Locate the cell with the specified text and output its (X, Y) center coordinate. 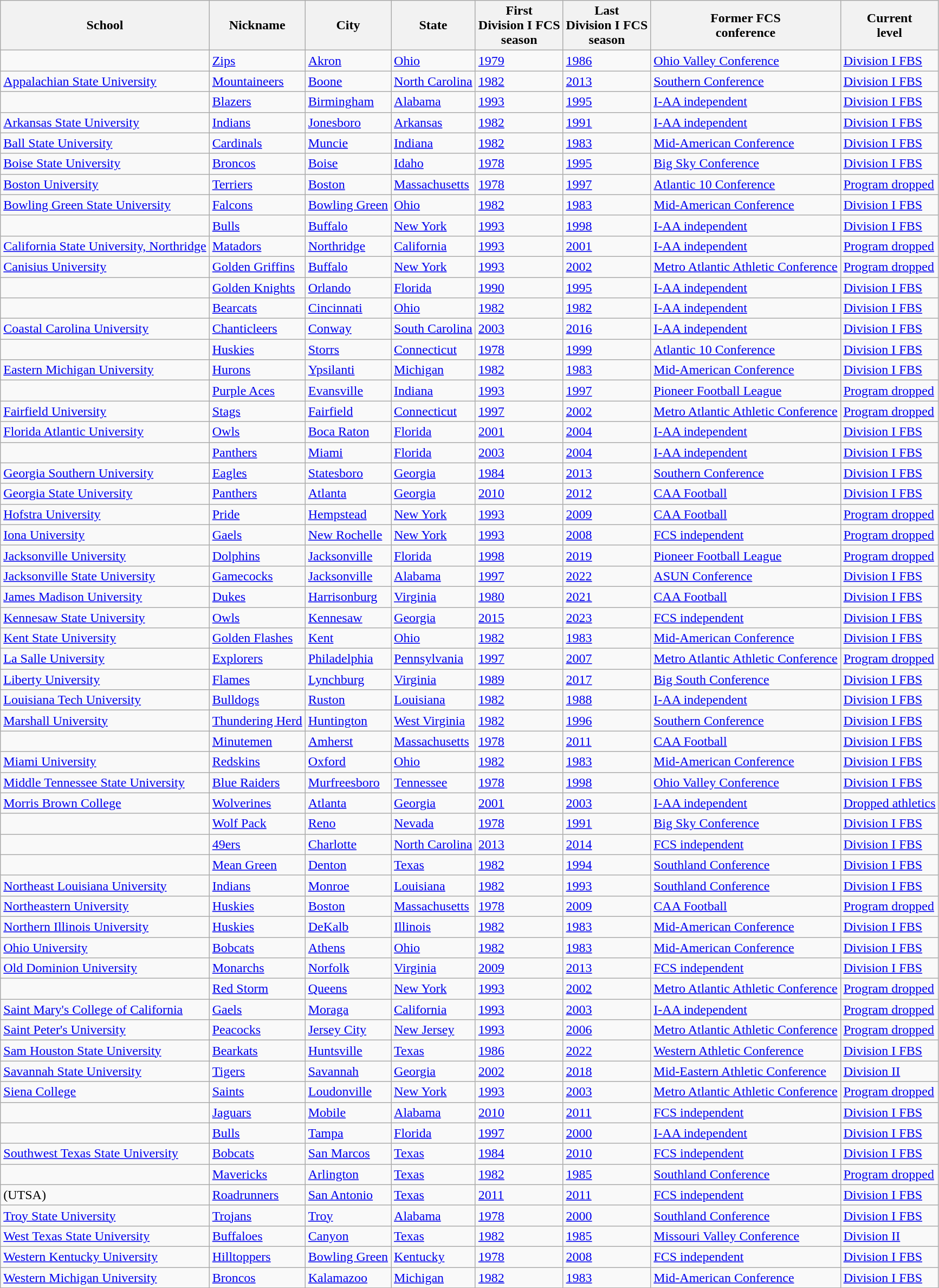
Bearkats (257, 1051)
Boston University (105, 184)
Mobile (348, 1112)
Kennesaw (348, 617)
Wolverines (257, 803)
State (433, 25)
California State University, Northridge (105, 246)
Western Kentucky University (105, 1257)
Golden Flashes (257, 638)
Golden Griffins (257, 267)
2018 (607, 1071)
FirstDivision I FCSseason (519, 25)
Murfreesboro (348, 782)
1990 (519, 288)
Canisius University (105, 267)
Louisiana Tech University (105, 700)
Thundering Herd (257, 721)
Athens (348, 948)
2019 (607, 555)
Arkansas (433, 122)
Currentlevel (890, 25)
Arlington (348, 1174)
Wolf Pack (257, 824)
Dolphins (257, 555)
Northern Illinois University (105, 927)
Chanticleers (257, 329)
Stags (257, 411)
Marshall University (105, 721)
1999 (607, 349)
Northeast Louisiana University (105, 885)
Boca Raton (348, 432)
Mid-Eastern Athletic Conference (746, 1071)
School (105, 25)
Sam Houston State University (105, 1051)
Hilltoppers (257, 1257)
Blazers (257, 102)
Amherst (348, 741)
Hurons (257, 370)
Former FCSconference (746, 25)
Jaguars (257, 1112)
Nickname (257, 25)
Explorers (257, 659)
Nevada (433, 824)
Orlando (348, 288)
Kalamazoo (348, 1277)
Golden Knights (257, 288)
Statesboro (348, 473)
Missouri Valley Conference (746, 1236)
Kentucky (433, 1257)
1988 (607, 700)
Blue Raiders (257, 782)
2007 (607, 659)
Siena College (105, 1092)
Gamecocks (257, 576)
Norfolk (348, 968)
Monarchs (257, 968)
San Antonio (348, 1195)
Pennsylvania (433, 659)
Buffaloes (257, 1236)
Mavericks (257, 1174)
Miami University (105, 762)
James Madison University (105, 597)
Boone (348, 81)
Trojans (257, 1215)
Florida Atlantic University (105, 432)
Jacksonville University (105, 555)
LastDivision I FCSseason (607, 25)
Akron (348, 61)
Illinois (433, 927)
Tennessee (433, 782)
Tampa (348, 1133)
Reno (348, 824)
1994 (607, 865)
Zips (257, 61)
Monroe (348, 885)
Moraga (348, 1009)
Terriers (257, 184)
Troy State University (105, 1215)
Hofstra University (105, 514)
Cardinals (257, 143)
Northeastern University (105, 906)
Matadors (257, 246)
Georgia State University (105, 494)
Flames (257, 679)
Savannah (348, 1071)
Storrs (348, 349)
Saint Mary's College of California (105, 1009)
Eastern Michigan University (105, 370)
Appalachian State University (105, 81)
Saints (257, 1092)
2017 (607, 679)
49ers (257, 844)
Troy (348, 1215)
Bowling Green State University (105, 205)
Dropped athletics (890, 803)
Big South Conference (746, 679)
ASUN Conference (746, 576)
Philadelphia (348, 659)
Jacksonville State University (105, 576)
Denton (348, 865)
New Rochelle (348, 535)
Jonesboro (348, 122)
Kent State University (105, 638)
1989 (519, 679)
Muncie (348, 143)
Tigers (257, 1071)
Northridge (348, 246)
Harrisonburg (348, 597)
City (348, 25)
Bearcats (257, 308)
Bulldogs (257, 700)
DeKalb (348, 927)
Red Storm (257, 989)
2016 (607, 329)
2023 (607, 617)
Mean Green (257, 865)
Middle Tennessee State University (105, 782)
Loudonville (348, 1092)
Minutemen (257, 741)
Saint Peter's University (105, 1030)
1996 (607, 721)
West Texas State University (105, 1236)
Western Michigan University (105, 1277)
Falcons (257, 205)
Conway (348, 329)
Queens (348, 989)
New Jersey (433, 1030)
Purple Aces (257, 391)
Peacocks (257, 1030)
Southwest Texas State University (105, 1154)
West Virginia (433, 721)
Birmingham (348, 102)
Lynchburg (348, 679)
Ohio University (105, 948)
2012 (607, 494)
Western Athletic Conference (746, 1051)
Huntington (348, 721)
Savannah State University (105, 1071)
Roadrunners (257, 1195)
2021 (607, 597)
2015 (519, 617)
Mountaineers (257, 81)
Old Dominion University (105, 968)
Canyon (348, 1236)
Fairfield (348, 411)
Ypsilanti (348, 370)
Eagles (257, 473)
South Carolina (433, 329)
La Salle University (105, 659)
Fairfield University (105, 411)
Morris Brown College (105, 803)
Georgia Southern University (105, 473)
Idaho (433, 164)
Coastal Carolina University (105, 329)
Charlotte (348, 844)
1979 (519, 61)
Miami (348, 452)
Cincinnati (348, 308)
Oxford (348, 762)
1980 (519, 597)
Kent (348, 638)
Hempstead (348, 514)
(UTSA) (105, 1195)
Arkansas State University (105, 122)
Ball State University (105, 143)
Boise State University (105, 164)
2014 (607, 844)
2006 (607, 1030)
Redskins (257, 762)
Jersey City (348, 1030)
Liberty University (105, 679)
Pride (257, 514)
Huntsville (348, 1051)
Boise (348, 164)
San Marcos (348, 1154)
Evansville (348, 391)
Dukes (257, 597)
Iona University (105, 535)
Kennesaw State University (105, 617)
Ruston (348, 700)
